Capture the cell that displays the provided text and extract its (X, Y) central coordinate. 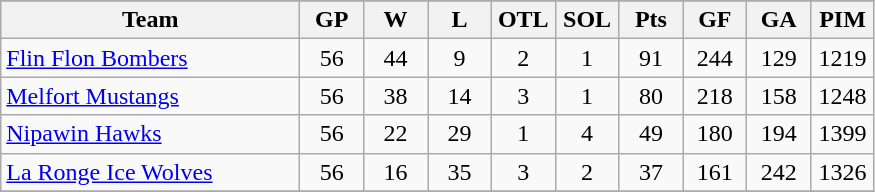
129 (779, 58)
1399 (843, 134)
194 (779, 134)
244 (715, 58)
GF (715, 20)
158 (779, 96)
Team (150, 20)
1248 (843, 96)
4 (587, 134)
La Ronge Ice Wolves (150, 172)
16 (396, 172)
37 (651, 172)
W (396, 20)
35 (460, 172)
242 (779, 172)
GA (779, 20)
161 (715, 172)
PIM (843, 20)
29 (460, 134)
14 (460, 96)
180 (715, 134)
Flin Flon Bombers (150, 58)
GP (332, 20)
9 (460, 58)
218 (715, 96)
91 (651, 58)
SOL (587, 20)
OTL (523, 20)
1326 (843, 172)
38 (396, 96)
44 (396, 58)
Melfort Mustangs (150, 96)
Nipawin Hawks (150, 134)
L (460, 20)
49 (651, 134)
1219 (843, 58)
Pts (651, 20)
80 (651, 96)
22 (396, 134)
